Pinpoint the cell where the given text exists, returning its (x, y) midpoint coordinate. 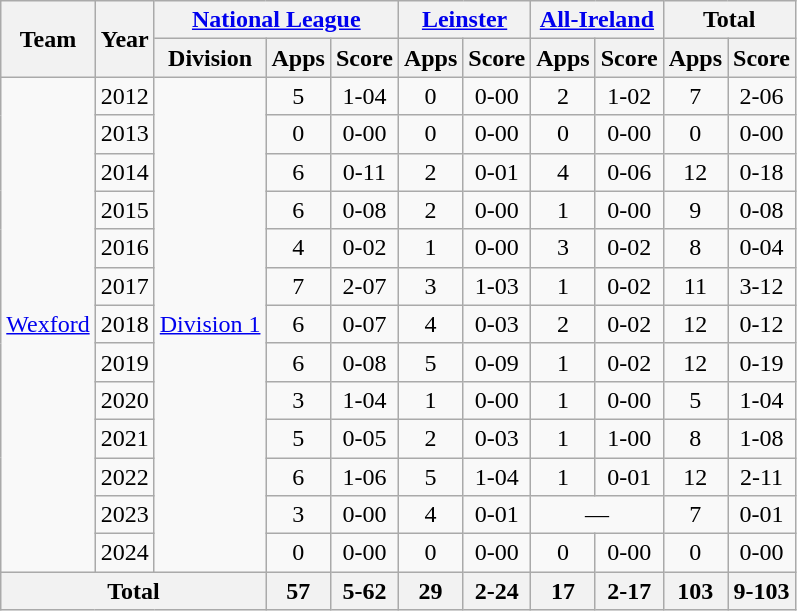
National League (276, 20)
2023 (124, 515)
1-03 (497, 286)
2022 (124, 477)
2024 (124, 553)
5-62 (364, 591)
9 (695, 210)
2-07 (364, 286)
0-18 (762, 172)
0-11 (364, 172)
2-17 (629, 591)
Division (210, 58)
2018 (124, 324)
2013 (124, 134)
17 (563, 591)
103 (695, 591)
0-07 (364, 324)
Year (124, 39)
2015 (124, 210)
0-12 (762, 324)
29 (430, 591)
0-06 (629, 172)
57 (298, 591)
0-04 (762, 248)
2019 (124, 362)
Team (48, 39)
2012 (124, 96)
9-103 (762, 591)
Wexford (48, 324)
Division 1 (210, 324)
1-00 (629, 438)
2020 (124, 400)
2-11 (762, 477)
1-08 (762, 438)
1-06 (364, 477)
0-05 (364, 438)
0-09 (497, 362)
All-Ireland (597, 20)
2016 (124, 248)
2017 (124, 286)
2014 (124, 172)
2-24 (497, 591)
Leinster (464, 20)
1-02 (629, 96)
2-06 (762, 96)
3-12 (762, 286)
— (597, 515)
0-19 (762, 362)
2021 (124, 438)
11 (695, 286)
